Identify which cell holds the provided text, then report its [X, Y] central coordinate. 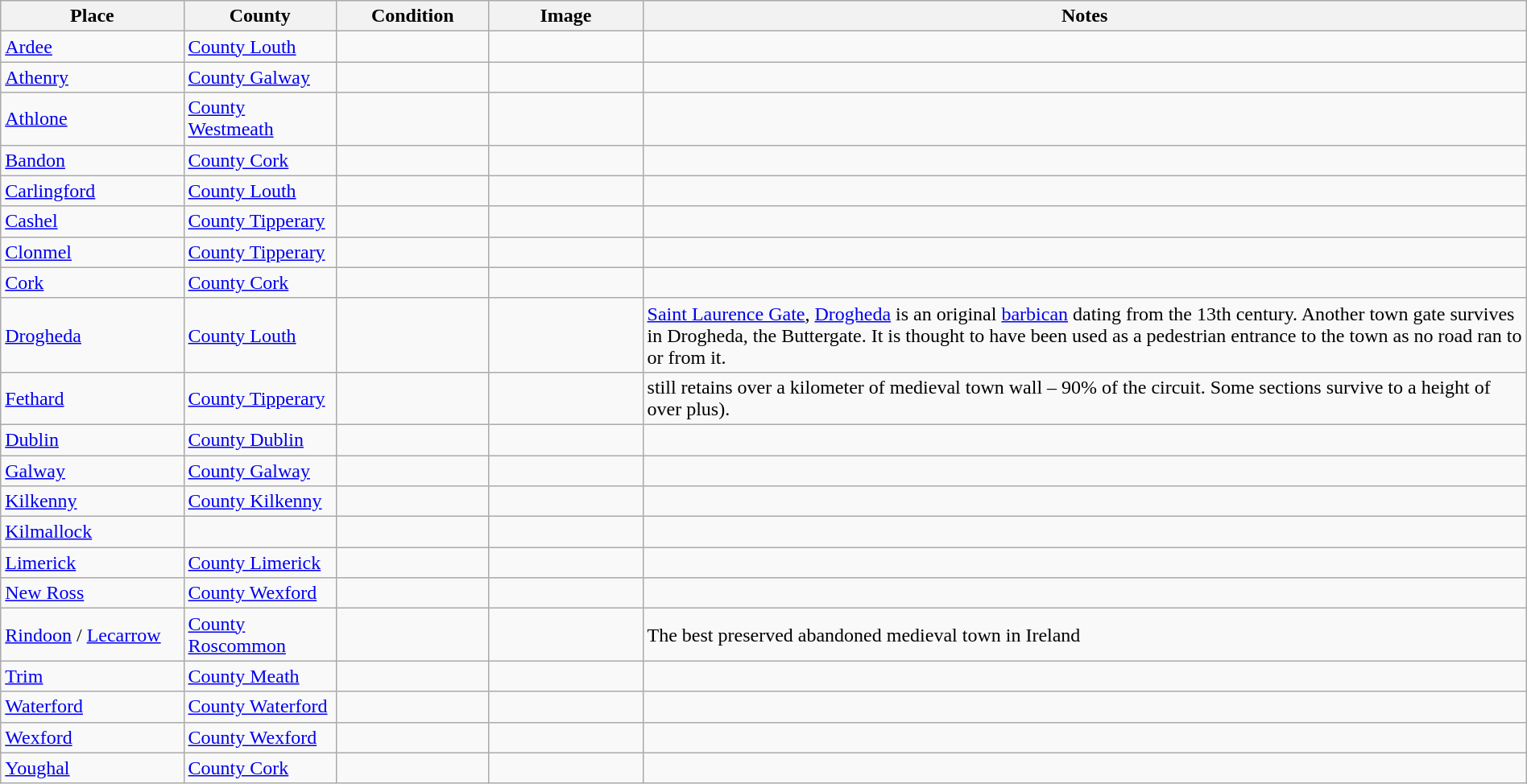
Condition [412, 16]
The best preserved abandoned medieval town in Ireland [1084, 634]
New Ross [92, 593]
Place [92, 16]
Athenry [92, 77]
County Roscommon [259, 634]
County Dublin [259, 439]
County Limerick [259, 563]
Cashel [92, 221]
Fethard [92, 398]
Kilkenny [92, 501]
Carlingford [92, 191]
Limerick [92, 563]
Dublin [92, 439]
Rindoon / Lecarrow [92, 634]
County [259, 16]
County Westmeath [259, 119]
Bandon [92, 160]
still retains over a kilometer of medieval town wall – 90% of the circuit. Some sections survive to a height of over plus). [1084, 398]
Ardee [92, 47]
Youghal [92, 768]
Cork [92, 283]
Notes [1084, 16]
Image [565, 16]
County Meath [259, 676]
Drogheda [92, 335]
Galway [92, 471]
Wexford [92, 737]
Clonmel [92, 252]
Waterford [92, 707]
County Kilkenny [259, 501]
Athlone [92, 119]
Kilmallock [92, 532]
County Waterford [259, 707]
Trim [92, 676]
